Return (x, y) of the center of cell containing provided text 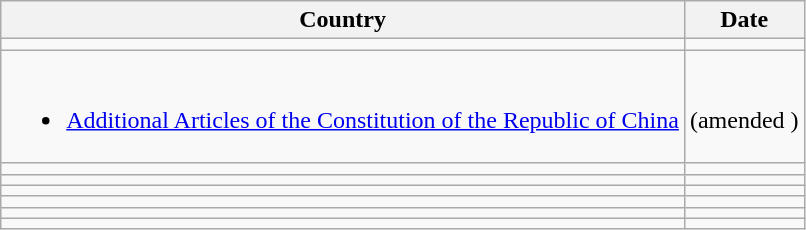
Country (343, 20)
(amended ) (744, 106)
Additional Articles of the Constitution of the Republic of China (343, 106)
Date (744, 20)
